Scan for the cell matching the given text and deliver its (x, y) coordinate at center. 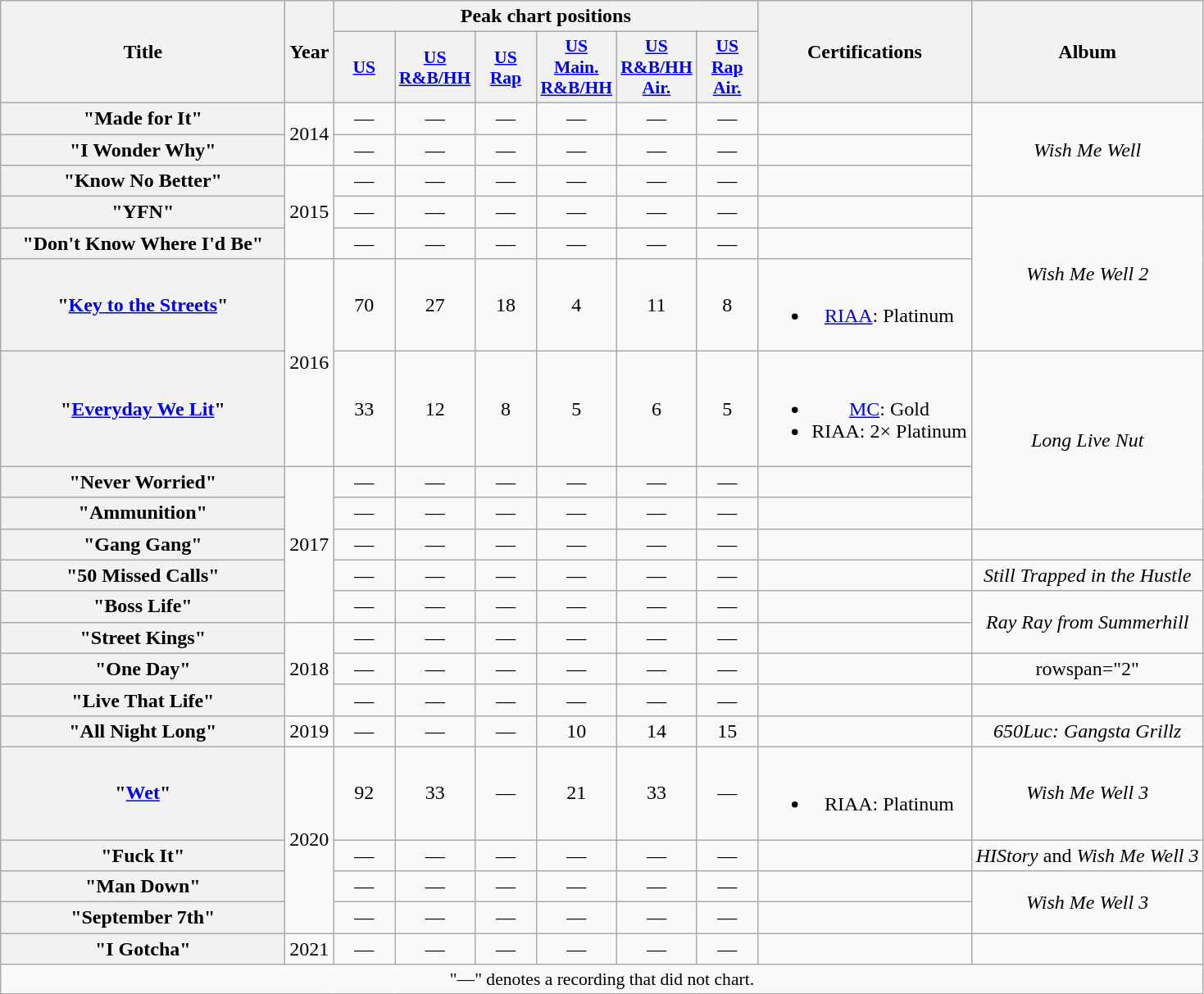
"I Gotcha" (143, 949)
"Key to the Streets" (143, 305)
70 (364, 305)
HIStory and Wish Me Well 3 (1087, 855)
"September 7th" (143, 918)
"Wet" (143, 793)
"Man Down" (143, 887)
"Gang Gang" (143, 544)
11 (657, 305)
Year (310, 52)
Album (1087, 52)
2017 (310, 544)
Peak chart positions (546, 16)
6 (657, 409)
US (364, 67)
"Never Worried" (143, 482)
"Made for It" (143, 118)
"—" denotes a recording that did not chart. (602, 979)
"One Day" (143, 669)
2015 (310, 212)
rowspan="2" (1087, 669)
2018 (310, 669)
"Ammunition" (143, 513)
2020 (310, 839)
2016 (310, 362)
92 (364, 793)
US Rap (505, 67)
"Don't Know Where I'd Be" (143, 243)
14 (657, 731)
"50 Missed Calls" (143, 575)
US R&B/HH (435, 67)
18 (505, 305)
USR&B/HHAir. (657, 67)
"All Night Long" (143, 731)
Ray Ray from Summerhill (1087, 622)
650Luc: Gangsta Grillz (1087, 731)
Title (143, 52)
15 (728, 731)
"Boss Life" (143, 606)
USRapAir. (728, 67)
"Live That Life" (143, 700)
USMain.R&B/HH (576, 67)
"Street Kings" (143, 638)
2021 (310, 949)
4 (576, 305)
Certifications (866, 52)
12 (435, 409)
Long Live Nut (1087, 440)
MC: GoldRIAA: 2× Platinum (866, 409)
2014 (310, 134)
"YFN" (143, 212)
"I Wonder Why" (143, 150)
10 (576, 731)
"Know No Better" (143, 181)
2019 (310, 731)
Wish Me Well (1087, 149)
"Fuck It" (143, 855)
27 (435, 305)
Still Trapped in the Hustle (1087, 575)
21 (576, 793)
Wish Me Well 2 (1087, 274)
"Everyday We Lit" (143, 409)
